Return the (x, y) coordinate for the center point of the cell that contains the specified text.  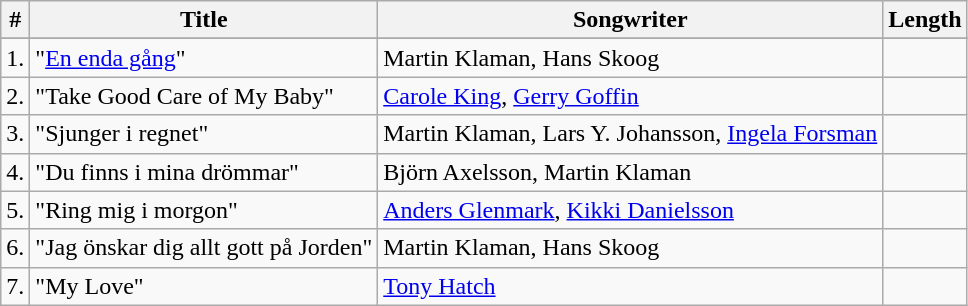
4. (16, 172)
# (16, 20)
Martin Klaman, Lars Y. Johansson, Ingela Forsman (630, 134)
Anders Glenmark, Kikki Danielsson (630, 210)
Björn Axelsson, Martin Klaman (630, 172)
"Sjunger i regnet" (204, 134)
"Ring mig i morgon" (204, 210)
Songwriter (630, 20)
2. (16, 96)
"En enda gång" (204, 58)
1. (16, 58)
3. (16, 134)
"Take Good Care of My Baby" (204, 96)
Carole King, Gerry Goffin (630, 96)
Title (204, 20)
"Du finns i mina drömmar" (204, 172)
7. (16, 286)
Tony Hatch (630, 286)
Length (925, 20)
5. (16, 210)
"My Love" (204, 286)
6. (16, 248)
"Jag önskar dig allt gott på Jorden" (204, 248)
